Find where the given text appears and provide that cell's center as (X, Y) coordinate. 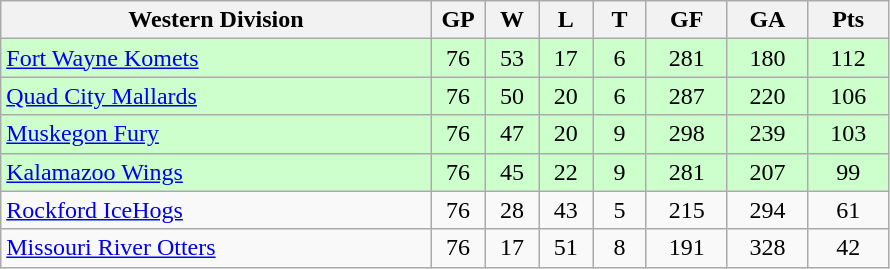
28 (512, 210)
Western Division (216, 20)
106 (848, 96)
Fort Wayne Komets (216, 58)
207 (768, 172)
42 (848, 248)
GA (768, 20)
220 (768, 96)
180 (768, 58)
GF (686, 20)
8 (620, 248)
215 (686, 210)
Pts (848, 20)
103 (848, 134)
239 (768, 134)
287 (686, 96)
112 (848, 58)
W (512, 20)
Missouri River Otters (216, 248)
Kalamazoo Wings (216, 172)
L (566, 20)
47 (512, 134)
191 (686, 248)
99 (848, 172)
Muskegon Fury (216, 134)
298 (686, 134)
Rockford IceHogs (216, 210)
53 (512, 58)
294 (768, 210)
T (620, 20)
Quad City Mallards (216, 96)
51 (566, 248)
328 (768, 248)
61 (848, 210)
5 (620, 210)
50 (512, 96)
GP (458, 20)
43 (566, 210)
45 (512, 172)
22 (566, 172)
